Determine the [x, y] coordinate at the center of the cell enclosing the given text.  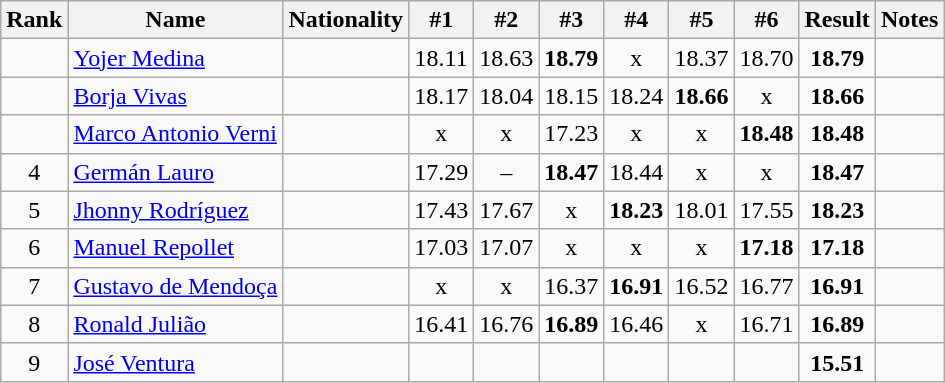
– [506, 172]
17.07 [506, 248]
8 [34, 324]
18.44 [636, 172]
17.55 [766, 210]
18.37 [702, 58]
Yojer Medina [176, 58]
18.24 [636, 96]
18.04 [506, 96]
16.76 [506, 324]
6 [34, 248]
Result [837, 20]
18.70 [766, 58]
16.52 [702, 286]
#5 [702, 20]
18.11 [442, 58]
9 [34, 362]
7 [34, 286]
#1 [442, 20]
José Ventura [176, 362]
Rank [34, 20]
18.63 [506, 58]
Gustavo de Mendoça [176, 286]
15.51 [837, 362]
Borja Vivas [176, 96]
Name [176, 20]
17.29 [442, 172]
17.67 [506, 210]
18.01 [702, 210]
16.71 [766, 324]
16.41 [442, 324]
#2 [506, 20]
Marco Antonio Verni [176, 134]
17.03 [442, 248]
4 [34, 172]
Notes [909, 20]
17.43 [442, 210]
Jhonny Rodríguez [176, 210]
Manuel Repollet [176, 248]
5 [34, 210]
18.15 [572, 96]
Ronald Julião [176, 324]
#4 [636, 20]
17.23 [572, 134]
#3 [572, 20]
Germán Lauro [176, 172]
Nationality [346, 20]
#6 [766, 20]
18.17 [442, 96]
16.37 [572, 286]
16.46 [636, 324]
16.77 [766, 286]
